Output the (x, y) coordinate of the center of the cell containing the given text.  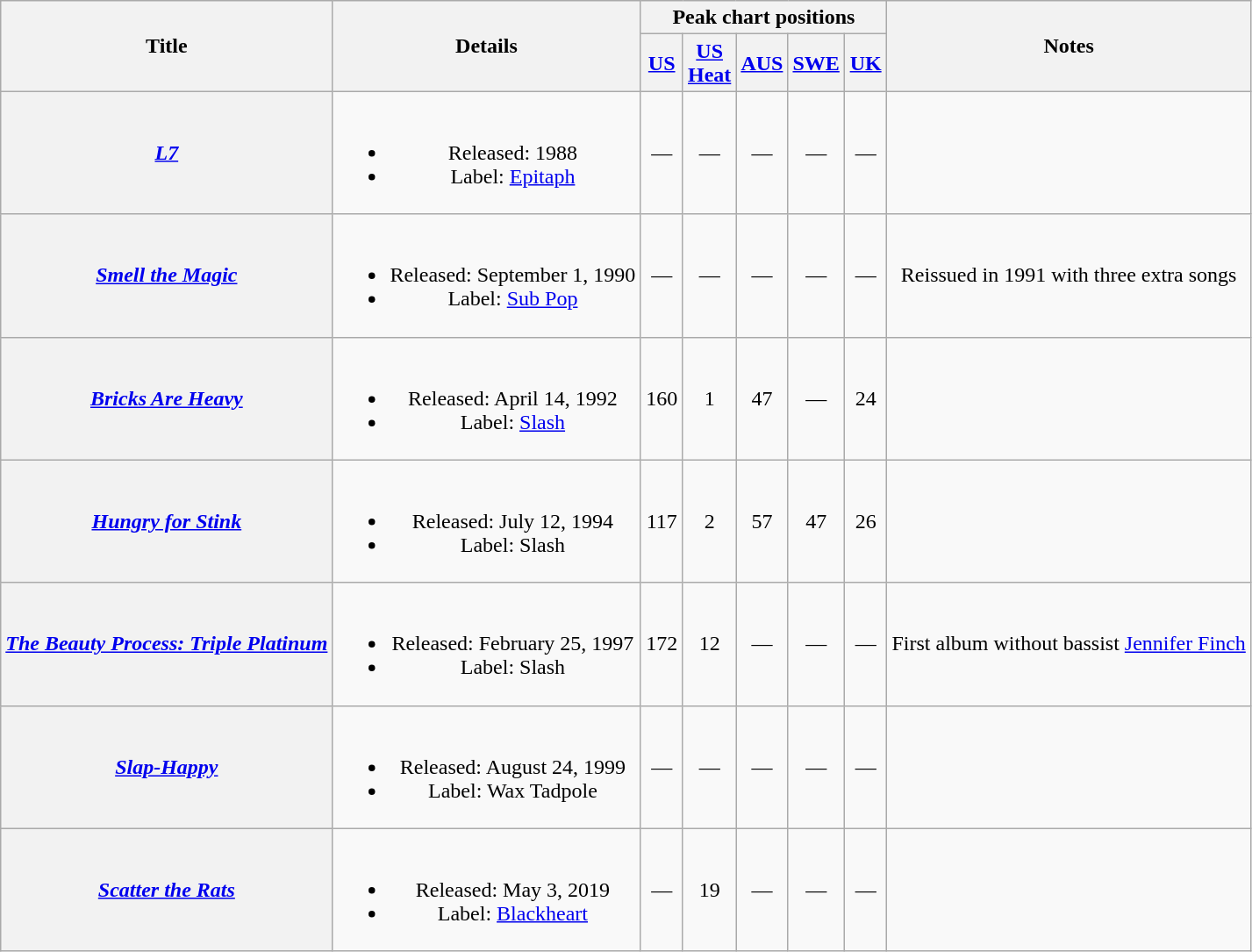
Title (167, 46)
Smell the Magic (167, 276)
19 (709, 890)
Released: May 3, 2019Label: Blackheart (486, 890)
26 (865, 521)
12 (709, 644)
2 (709, 521)
Peak chart positions (763, 18)
The Beauty Process: Triple Platinum (167, 644)
Details (486, 46)
L7 (167, 153)
Released: September 1, 1990Label: Sub Pop (486, 276)
Slap-Happy (167, 767)
117 (662, 521)
Hungry for Stink (167, 521)
24 (865, 398)
160 (662, 398)
US (662, 63)
Bricks Are Heavy (167, 398)
First album without bassist Jennifer Finch (1069, 644)
Released: August 24, 1999Label: Wax Tadpole (486, 767)
1 (709, 398)
SWE (816, 63)
AUS (762, 63)
Released: February 25, 1997Label: Slash (486, 644)
Released: July 12, 1994Label: Slash (486, 521)
Notes (1069, 46)
Released: 1988Label: Epitaph (486, 153)
57 (762, 521)
Reissued in 1991 with three extra songs (1069, 276)
UK (865, 63)
Scatter the Rats (167, 890)
US Heat (709, 63)
172 (662, 644)
Released: April 14, 1992Label: Slash (486, 398)
